From the cell containing the given text, extract its center point as [X, Y] coordinate. 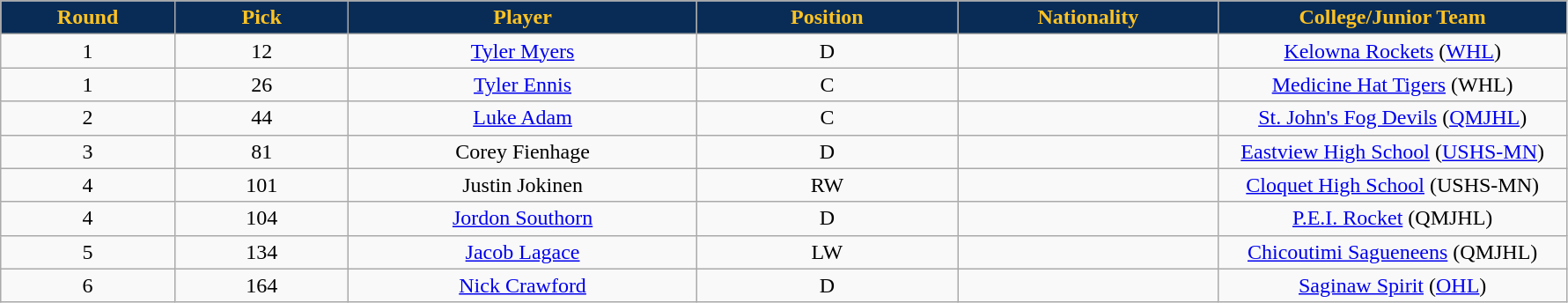
6 [88, 285]
81 [261, 151]
104 [261, 218]
Cloquet High School (USHS-MN) [1393, 185]
Nationality [1088, 18]
164 [261, 285]
Luke Adam [523, 118]
Kelowna Rockets (WHL) [1393, 51]
2 [88, 118]
Corey Fienhage [523, 151]
Chicoutimi Sagueneens (QMJHL) [1393, 252]
Eastview High School (USHS-MN) [1393, 151]
3 [88, 151]
101 [261, 185]
College/Junior Team [1393, 18]
134 [261, 252]
Saginaw Spirit (OHL) [1393, 285]
Nick Crawford [523, 285]
Player [523, 18]
Round [88, 18]
Jacob Lagace [523, 252]
Tyler Myers [523, 51]
44 [261, 118]
Jordon Southorn [523, 218]
LW [827, 252]
St. John's Fog Devils (QMJHL) [1393, 118]
Tyler Ennis [523, 85]
Justin Jokinen [523, 185]
5 [88, 252]
P.E.I. Rocket (QMJHL) [1393, 218]
Position [827, 18]
12 [261, 51]
RW [827, 185]
Medicine Hat Tigers (WHL) [1393, 85]
26 [261, 85]
Pick [261, 18]
